Return [x, y] of the center of cell containing provided text 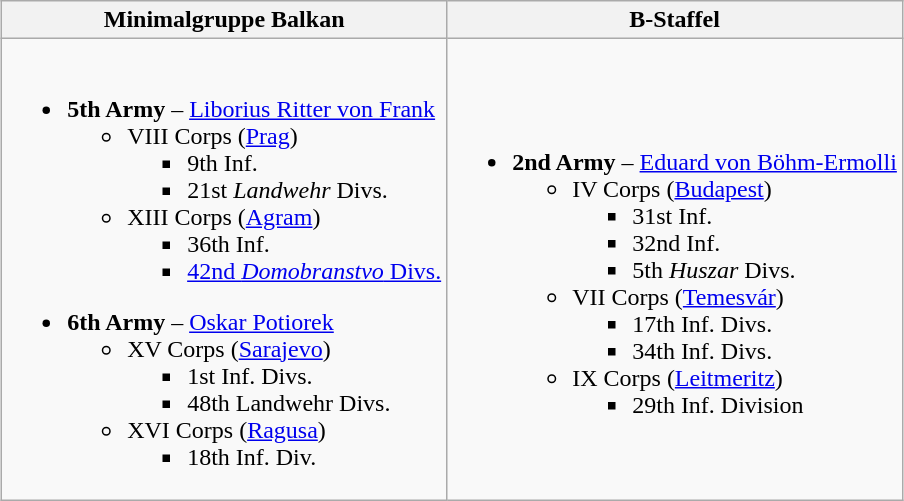
Minimalgruppe Balkan [224, 20]
B-Staffel [675, 20]
